Return the (x, y) coordinate for the center point of the cell that contains the specified text.  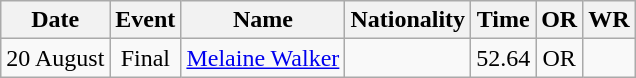
20 August (56, 58)
52.64 (504, 58)
Final (146, 58)
Time (504, 20)
Name (263, 20)
Date (56, 20)
Melaine Walker (263, 58)
WR (609, 20)
Event (146, 20)
Nationality (408, 20)
